Extract the (x, y) coordinate from the center of the cell holding the provided text.  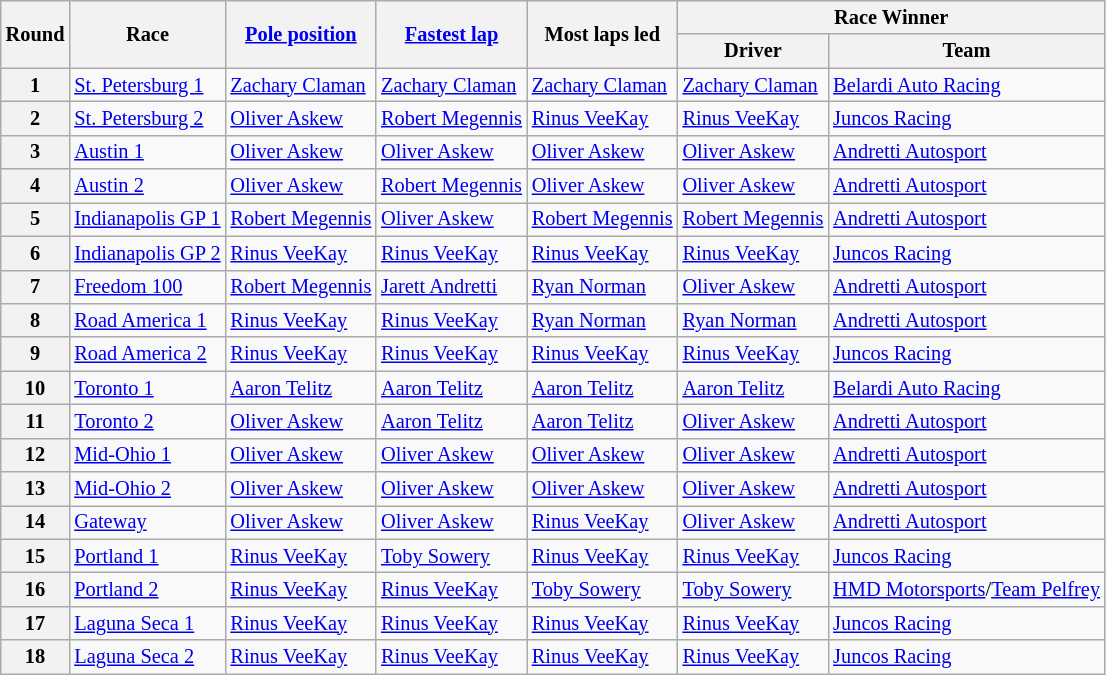
16 (36, 589)
10 (36, 388)
6 (36, 253)
3 (36, 152)
Team (966, 51)
Fastest lap (452, 34)
11 (36, 421)
Road America 1 (147, 320)
Race (147, 34)
5 (36, 219)
2 (36, 118)
St. Petersburg 1 (147, 85)
15 (36, 556)
Freedom 100 (147, 287)
Gateway (147, 522)
Indianapolis GP 1 (147, 219)
12 (36, 455)
9 (36, 354)
St. Petersburg 2 (147, 118)
18 (36, 657)
8 (36, 320)
Austin 1 (147, 152)
Portland 1 (147, 556)
4 (36, 186)
1 (36, 85)
Laguna Seca 1 (147, 623)
Round (36, 34)
Race Winner (892, 17)
17 (36, 623)
Driver (754, 51)
Road America 2 (147, 354)
Portland 2 (147, 589)
Indianapolis GP 2 (147, 253)
Most laps led (602, 34)
7 (36, 287)
13 (36, 489)
Austin 2 (147, 186)
Laguna Seca 2 (147, 657)
Pole position (302, 34)
Jarett Andretti (452, 287)
HMD Motorsports/Team Pelfrey (966, 589)
Mid-Ohio 2 (147, 489)
14 (36, 522)
Toronto 1 (147, 388)
Toronto 2 (147, 421)
Mid-Ohio 1 (147, 455)
